From the cell containing the given text, extract its center point as (X, Y) coordinate. 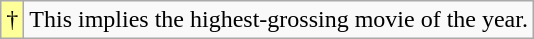
This implies the highest-grossing movie of the year. (279, 20)
† (12, 20)
